Extract the (X, Y) coordinate from the center of the cell holding the provided text.  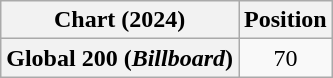
Global 200 (Billboard) (120, 58)
Position (285, 20)
Chart (2024) (120, 20)
70 (285, 58)
